Detect which cell encompasses the target text, then output its [X, Y] center coordinate. 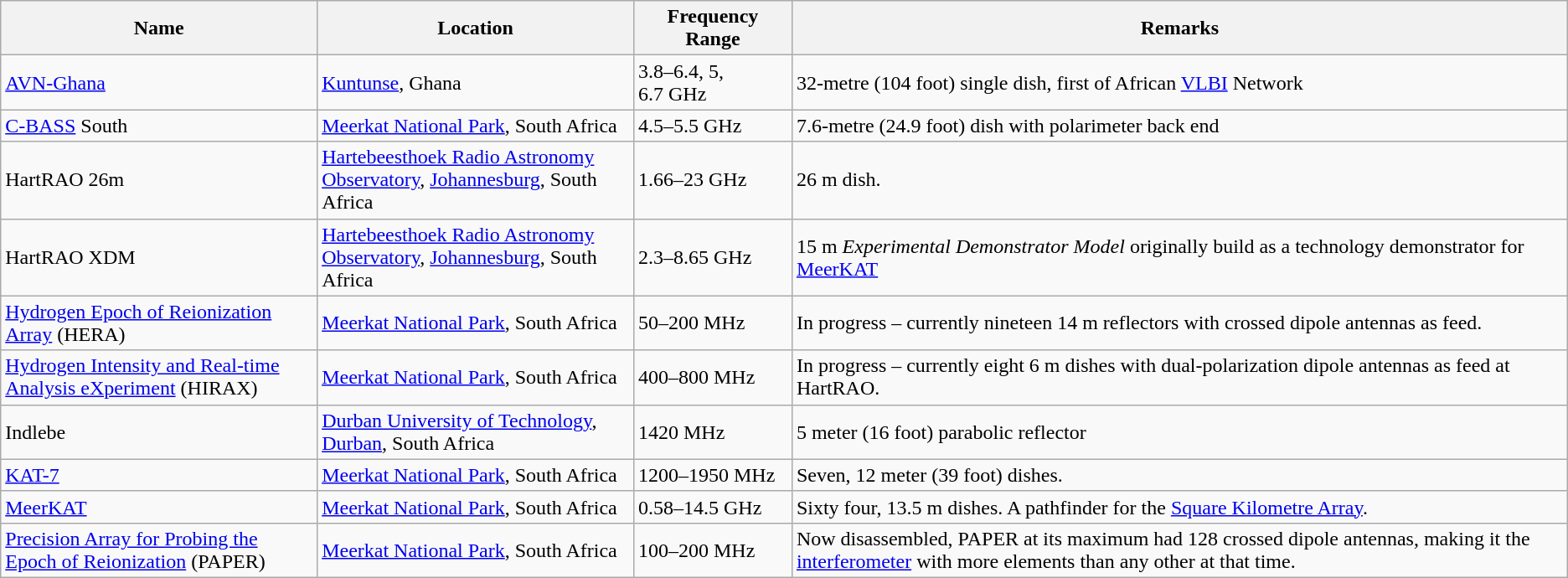
Durban University of Technology, Durban, South Africa [476, 432]
26 m dish. [1179, 180]
1200–1950 MHz [712, 475]
Indlebe [159, 432]
Precision Array for Probing the Epoch of Reionization (PAPER) [159, 550]
KAT-7 [159, 475]
4.5–5.5 GHz [712, 126]
Location [476, 28]
Frequency Range [712, 28]
0.58–14.5 GHz [712, 507]
In progress – currently nineteen 14 m reflectors with crossed dipole antennas as feed. [1179, 323]
1.66–23 GHz [712, 180]
100–200 MHz [712, 550]
MeerKAT [159, 507]
In progress – currently eight 6 m dishes with dual-polarization dipole antennas as feed at HartRAO. [1179, 377]
AVN-Ghana [159, 82]
Remarks [1179, 28]
1420 MHz [712, 432]
5 meter (16 foot) parabolic reflector [1179, 432]
Sixty four, 13.5 m dishes. A pathfinder for the Square Kilometre Array. [1179, 507]
400–800 MHz [712, 377]
HartRAO 26m [159, 180]
3.8–6.4, 5, 6.7 GHz [712, 82]
Hydrogen Intensity and Real-time Analysis eXperiment (HIRAX) [159, 377]
Name [159, 28]
15 m Experimental Demonstrator Model originally build as a technology demonstrator for MeerKAT [1179, 257]
HartRAO XDM [159, 257]
Kuntunse, Ghana [476, 82]
Seven, 12 meter (39 foot) dishes. [1179, 475]
50–200 MHz [712, 323]
C-BASS South [159, 126]
Hydrogen Epoch of Reionization Array (HERA) [159, 323]
7.6-metre (24.9 foot) dish with polarimeter back end [1179, 126]
Now disassembled, PAPER at its maximum had 128 crossed dipole antennas, making it the interferometer with more elements than any other at that time. [1179, 550]
2.3–8.65 GHz [712, 257]
32-metre (104 foot) single dish, first of African VLBI Network [1179, 82]
